Locate the cell with the specified text and output its [x, y] center coordinate. 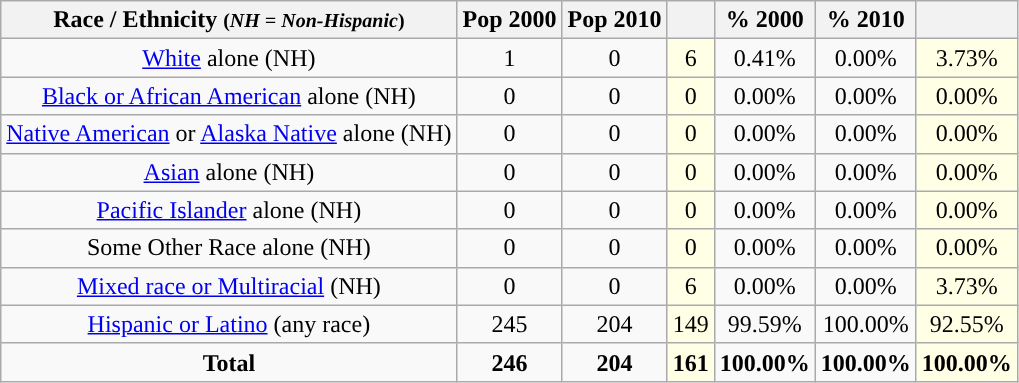
Black or African American alone (NH) [229, 96]
Native American or Alaska Native alone (NH) [229, 134]
1 [510, 58]
Mixed race or Multiracial (NH) [229, 286]
Pacific Islander alone (NH) [229, 210]
245 [510, 324]
Some Other Race alone (NH) [229, 248]
99.59% [764, 324]
Pop 2000 [510, 20]
246 [510, 362]
0.41% [764, 58]
149 [690, 324]
Total [229, 362]
Pop 2010 [614, 20]
Asian alone (NH) [229, 172]
161 [690, 362]
% 2000 [764, 20]
Race / Ethnicity (NH = Non-Hispanic) [229, 20]
92.55% [966, 324]
% 2010 [866, 20]
Hispanic or Latino (any race) [229, 324]
White alone (NH) [229, 58]
